Return the (x, y) coordinate for the center point of the cell that contains the specified text.  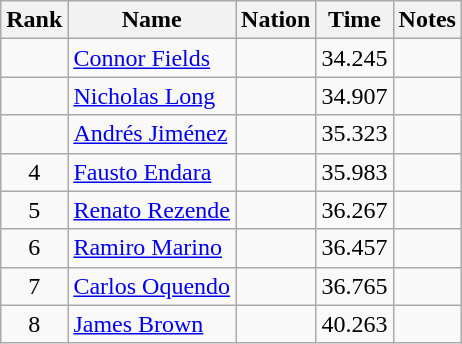
Ramiro Marino (152, 248)
Renato Rezende (152, 210)
34.907 (354, 96)
James Brown (152, 324)
7 (34, 286)
Andrés Jiménez (152, 134)
35.983 (354, 172)
34.245 (354, 58)
Name (152, 20)
40.263 (354, 324)
Fausto Endara (152, 172)
36.457 (354, 248)
Time (354, 20)
5 (34, 210)
Carlos Oquendo (152, 286)
Nicholas Long (152, 96)
Notes (427, 20)
4 (34, 172)
6 (34, 248)
35.323 (354, 134)
8 (34, 324)
Nation (276, 20)
Connor Fields (152, 58)
36.267 (354, 210)
Rank (34, 20)
36.765 (354, 286)
